Identify which cell holds the provided text, then report its (X, Y) central coordinate. 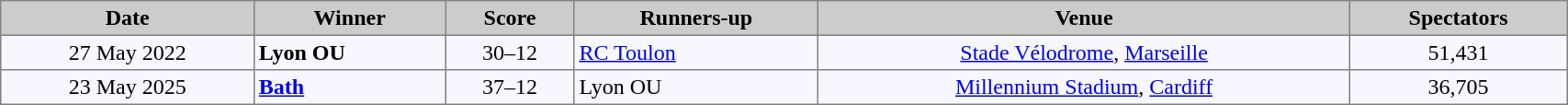
30–12 (510, 52)
37–12 (510, 87)
Winner (350, 18)
51,431 (1459, 52)
Stade Vélodrome, Marseille (1084, 52)
Date (128, 18)
27 May 2022 (128, 52)
Runners-up (696, 18)
Score (510, 18)
Venue (1084, 18)
Spectators (1459, 18)
Bath (350, 87)
Millennium Stadium, Cardiff (1084, 87)
RC Toulon (696, 52)
36,705 (1459, 87)
23 May 2025 (128, 87)
